Find where the given text appears and provide that cell's center as [X, Y] coordinate. 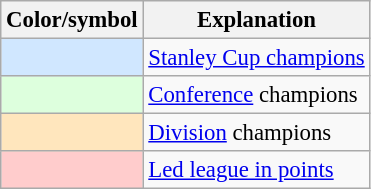
Color/symbol [72, 20]
Led league in points [256, 170]
Stanley Cup champions [256, 58]
Division champions [256, 133]
Conference champions [256, 95]
Explanation [256, 20]
